Pinpoint the cell where the given text exists, returning its [x, y] midpoint coordinate. 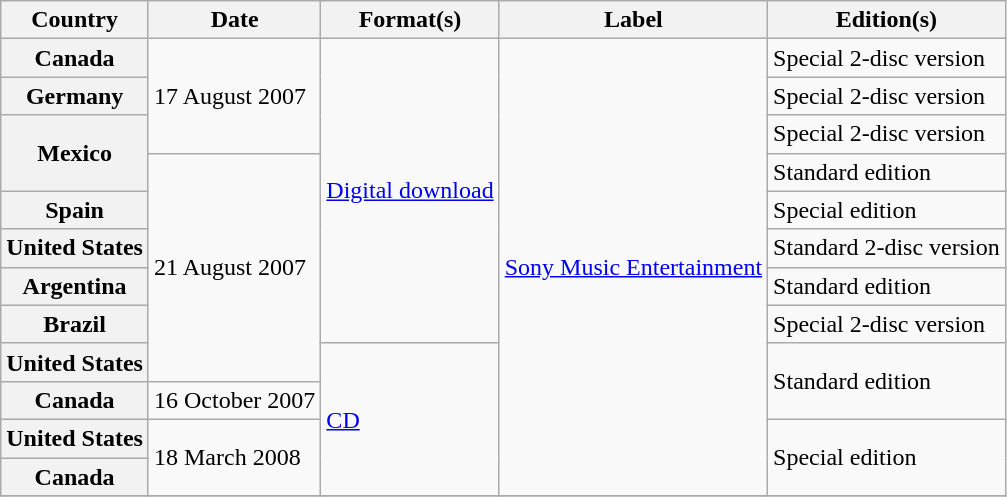
Standard 2-disc version [887, 248]
Date [234, 20]
Brazil [75, 324]
Format(s) [410, 20]
CD [410, 419]
Sony Music Entertainment [633, 268]
18 March 2008 [234, 457]
Country [75, 20]
Label [633, 20]
17 August 2007 [234, 96]
Edition(s) [887, 20]
Argentina [75, 286]
Spain [75, 210]
16 October 2007 [234, 400]
Digital download [410, 191]
21 August 2007 [234, 267]
Germany [75, 96]
Mexico [75, 153]
